From the cell containing the given text, extract its center point as [x, y] coordinate. 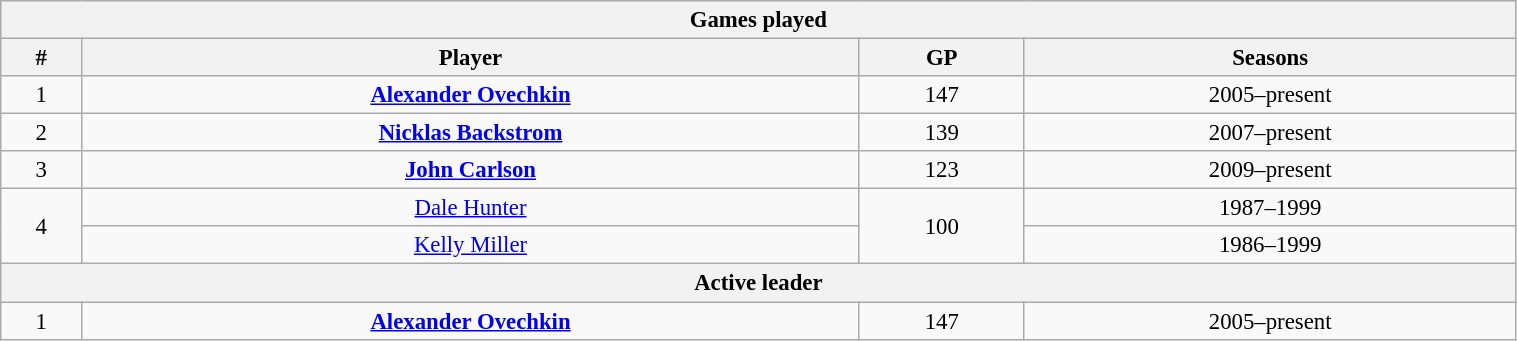
2 [42, 133]
3 [42, 170]
Nicklas Backstrom [470, 133]
1986–1999 [1270, 245]
139 [942, 133]
Seasons [1270, 58]
Active leader [758, 283]
Dale Hunter [470, 208]
4 [42, 226]
123 [942, 170]
Games played [758, 20]
GP [942, 58]
John Carlson [470, 170]
100 [942, 226]
1987–1999 [1270, 208]
# [42, 58]
2007–present [1270, 133]
Player [470, 58]
Kelly Miller [470, 245]
2009–present [1270, 170]
